For the text-containing cell, return its midpoint in (X, Y) coordinate format. 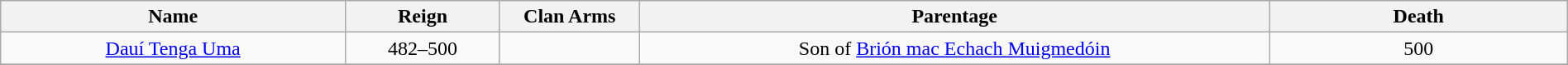
Clan Arms (569, 17)
Death (1418, 17)
Parentage (954, 17)
Dauí Tenga Uma (174, 48)
482–500 (423, 48)
Son of Brión mac Echach Muigmedóin (954, 48)
Reign (423, 17)
Name (174, 17)
500 (1418, 48)
